Determine the [X, Y] coordinate at the center of the cell enclosing the given text.  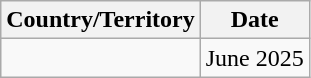
Date [254, 20]
Country/Territory [100, 20]
June 2025 [254, 58]
